Determine the (x, y) coordinate at the center of the cell enclosing the given text.  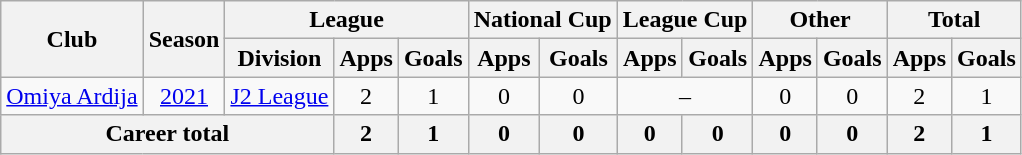
Club (72, 39)
Other (820, 20)
Omiya Ardija (72, 96)
Total (954, 20)
Season (184, 39)
J2 League (280, 96)
League Cup (685, 20)
League (346, 20)
Career total (168, 134)
2021 (184, 96)
National Cup (542, 20)
Division (280, 58)
– (685, 96)
